For the text-containing cell, return its midpoint in (X, Y) coordinate format. 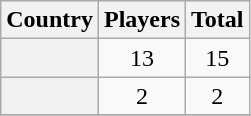
Players (142, 20)
Total (218, 20)
13 (142, 58)
Country (50, 20)
15 (218, 58)
